From the cell containing the given text, extract its center point as [X, Y] coordinate. 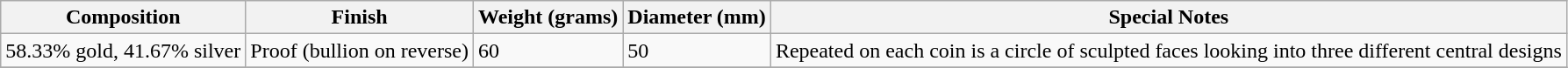
Diameter (mm) [697, 17]
50 [697, 51]
Proof (bullion on reverse) [360, 51]
58.33% gold, 41.67% silver [123, 51]
Composition [123, 17]
Finish [360, 17]
Special Notes [1169, 17]
60 [548, 51]
Weight (grams) [548, 17]
Repeated on each coin is a circle of sculpted faces looking into three different central designs [1169, 51]
